Search for the cell housing the specified text and yield its (X, Y) center coordinate. 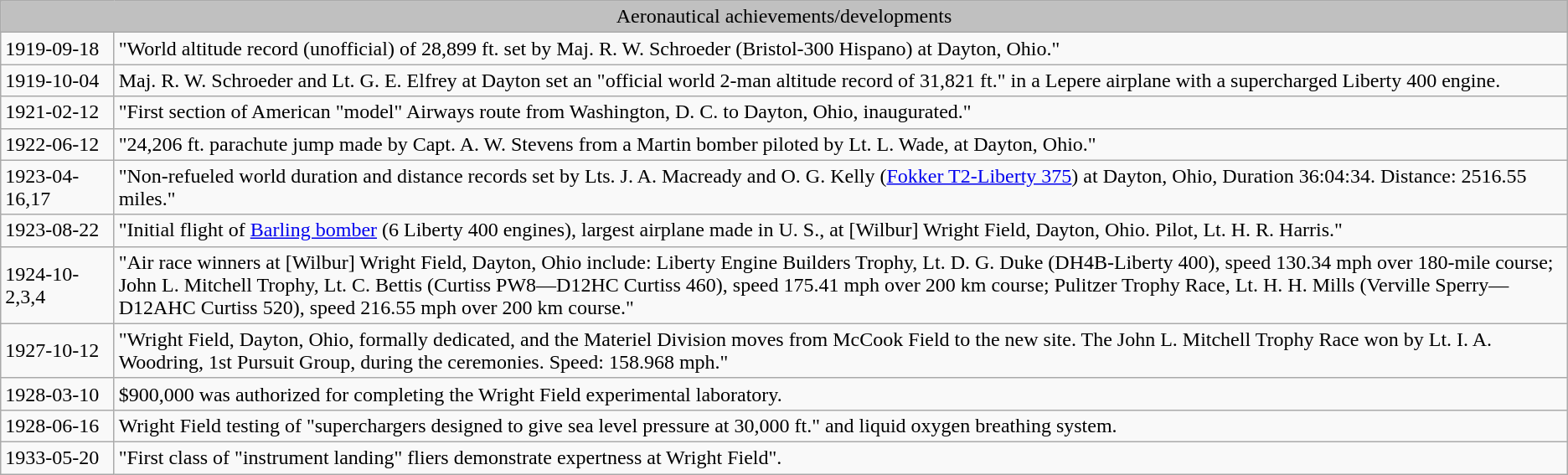
1923-04-16,17 (57, 188)
1919-10-04 (57, 80)
$900,000 was authorized for completing the Wright Field experimental laboratory. (841, 394)
"First section of American "model" Airways route from Washington, D. C. to Dayton, Ohio, inaugurated." (841, 112)
1924-10-2,3,4 (57, 285)
"First class of "instrument landing" fliers demonstrate expertness at Wright Field". (841, 457)
Aeronautical achievements/developments (784, 17)
1919-09-18 (57, 49)
Wright Field testing of "superchargers designed to give sea level pressure at 30,000 ft." and liquid oxygen breathing system. (841, 426)
"World altitude record (unofficial) of 28,899 ft. set by Maj. R. W. Schroeder (Bristol-300 Hispano) at Dayton, Ohio." (841, 49)
1928-03-10 (57, 394)
1921-02-12 (57, 112)
1927-10-12 (57, 350)
1933-05-20 (57, 457)
1923-08-22 (57, 230)
1922-06-12 (57, 144)
"24,206 ft. parachute jump made by Capt. A. W. Stevens from a Martin bomber piloted by Lt. L. Wade, at Dayton, Ohio." (841, 144)
1928-06-16 (57, 426)
